Determine the [x, y] coordinate at the center of the cell enclosing the given text.  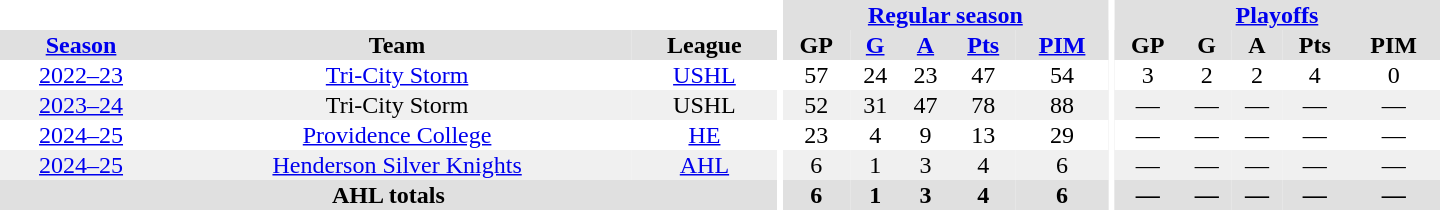
52 [816, 105]
League [704, 45]
57 [816, 75]
24 [875, 75]
AHL [704, 165]
2023–24 [81, 105]
88 [1062, 105]
0 [1394, 75]
Playoffs [1277, 15]
Season [81, 45]
AHL totals [388, 195]
13 [984, 135]
9 [925, 135]
2022–23 [81, 75]
Regular season [945, 15]
78 [984, 105]
Team [397, 45]
Providence College [397, 135]
29 [1062, 135]
Henderson Silver Knights [397, 165]
31 [875, 105]
HE [704, 135]
54 [1062, 75]
